Identify which cell holds the provided text, then report its (X, Y) central coordinate. 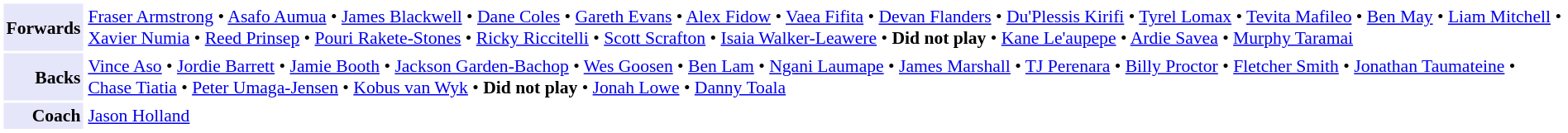
Backs (43, 76)
Jason Holland (825, 116)
Coach (43, 116)
Forwards (43, 26)
